Extract the (X, Y) coordinate from the center of the cell holding the provided text.  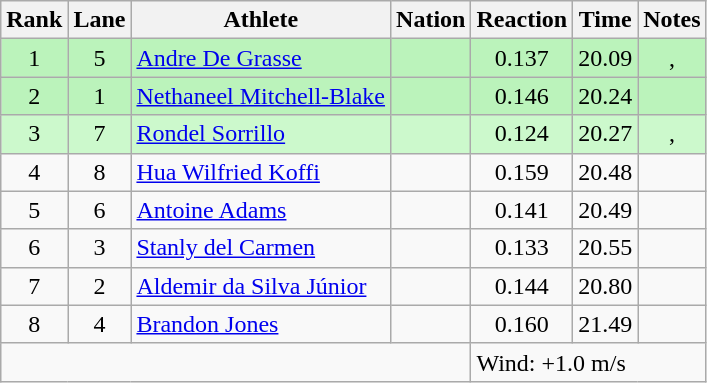
20.48 (606, 172)
20.09 (606, 58)
Reaction (522, 20)
20.55 (606, 248)
20.24 (606, 96)
Wind: +1.0 m/s (588, 362)
Rank (34, 20)
20.27 (606, 134)
Andre De Grasse (261, 58)
Rondel Sorrillo (261, 134)
Antoine Adams (261, 210)
20.49 (606, 210)
0.144 (522, 286)
0.160 (522, 324)
Athlete (261, 20)
0.141 (522, 210)
Stanly del Carmen (261, 248)
Lane (100, 20)
20.80 (606, 286)
0.133 (522, 248)
Aldemir da Silva Júnior (261, 286)
Nethaneel Mitchell-Blake (261, 96)
Time (606, 20)
0.146 (522, 96)
Nation (431, 20)
0.137 (522, 58)
Brandon Jones (261, 324)
0.159 (522, 172)
21.49 (606, 324)
Hua Wilfried Koffi (261, 172)
0.124 (522, 134)
Notes (672, 20)
